Determine the (x, y) coordinate at the center of the cell enclosing the given text.  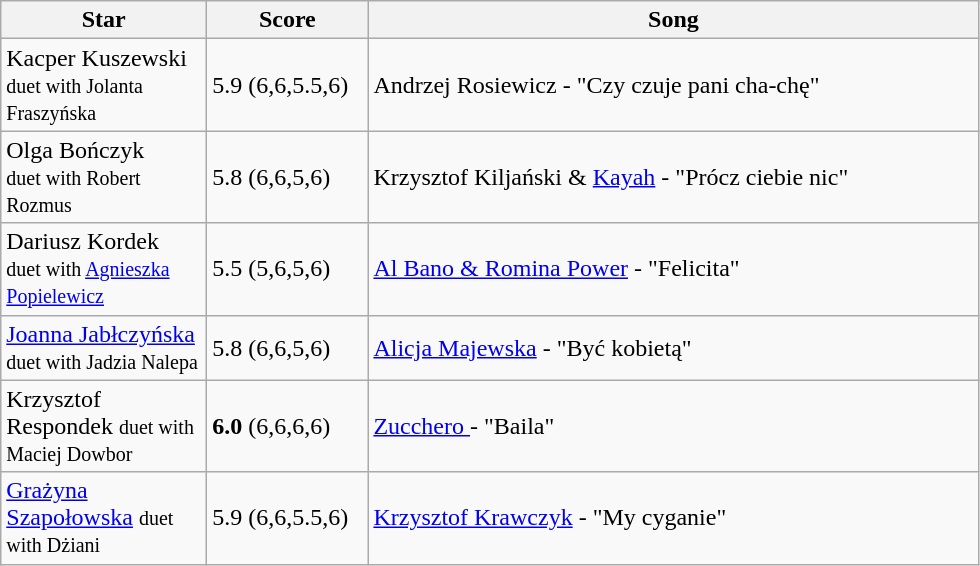
Kacper Kuszewski duet with Jolanta Fraszyńska (104, 85)
Star (104, 20)
Zucchero - "Baila" (674, 426)
Krzysztof Kiljański & Kayah - "Prócz ciebie nic" (674, 177)
Krzysztof Respondek duet with Maciej Dowbor (104, 426)
Score (288, 20)
Dariusz Kordek duet with Agnieszka Popielewicz (104, 269)
Andrzej Rosiewicz - "Czy czuje pani cha-chę" (674, 85)
6.0 (6,6,6,6) (288, 426)
5.5 (5,6,5,6) (288, 269)
Grażyna Szapołowska duet with Dżiani (104, 518)
Al Bano & Romina Power - "Felicita" (674, 269)
Alicja Majewska - "Być kobietą" (674, 348)
Joanna Jabłczyńska duet with Jadzia Nalepa (104, 348)
Song (674, 20)
Krzysztof Krawczyk - "My cyganie" (674, 518)
Olga Bończyk duet with Robert Rozmus (104, 177)
